Find where the given text appears and provide that cell's center as (x, y) coordinate. 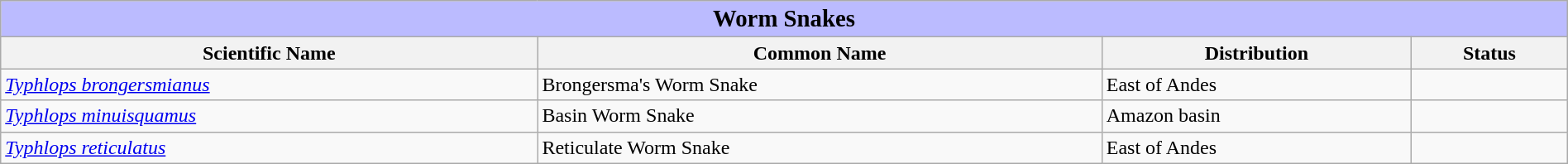
Basin Worm Snake (820, 116)
Typhlops reticulatus (270, 147)
Typhlops brongersmianus (270, 84)
Worm Snakes (784, 19)
Typhlops minuisquamus (270, 116)
Scientific Name (270, 53)
Brongersma's Worm Snake (820, 84)
Common Name (820, 53)
Reticulate Worm Snake (820, 147)
Status (1490, 53)
Distribution (1256, 53)
Amazon basin (1256, 116)
